Search for the cell housing the specified text and yield its (X, Y) center coordinate. 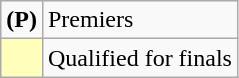
Qualified for finals (140, 58)
Premiers (140, 20)
(P) (22, 20)
